Search for the cell housing the specified text and yield its [X, Y] center coordinate. 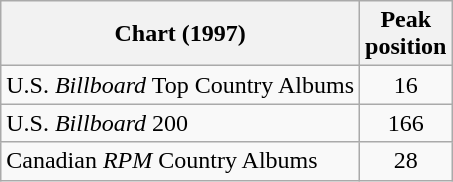
Chart (1997) [180, 34]
28 [406, 161]
U.S. Billboard Top Country Albums [180, 85]
Canadian RPM Country Albums [180, 161]
166 [406, 123]
U.S. Billboard 200 [180, 123]
16 [406, 85]
Peakposition [406, 34]
